Search for the cell housing the specified text and yield its [x, y] center coordinate. 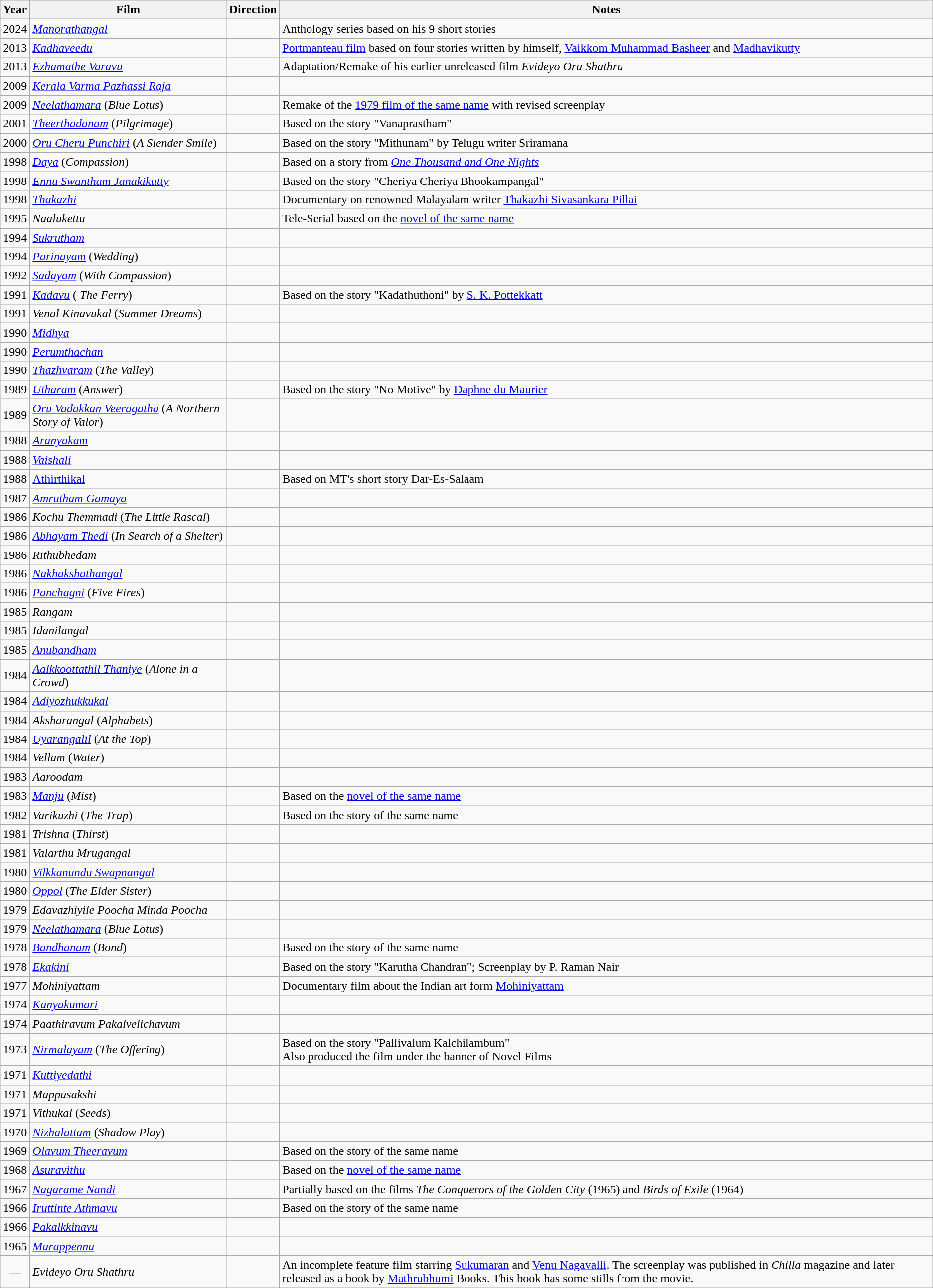
Oru Cheru Punchiri (A Slender Smile) [128, 143]
2024 [15, 29]
Based on MT's short story Dar-Es-Salaam [606, 479]
Perumthachan [128, 352]
Oppol (The Elder Sister) [128, 891]
Asuravithu [128, 1170]
Valarthu Mrugangal [128, 853]
Portmanteau film based on four stories written by himself, Vaikkom Muhammad Basheer and Madhavikutty [606, 48]
1973 [15, 1049]
Remake of the 1979 film of the same name with revised screenplay [606, 105]
Oru Vadakkan Veeragatha (A Northern Story of Valor) [128, 415]
Iruttinte Athmavu [128, 1208]
Olavum Theeravum [128, 1151]
Aksharangal (Alphabets) [128, 720]
Sadayam (With Compassion) [128, 276]
Bandhanam (Bond) [128, 948]
Vilkkanundu Swapnangal [128, 872]
Tele-Serial based on the novel of the same name [606, 218]
Uyarangalil (At the Top) [128, 739]
Adaptation/Remake of his earlier unreleased film Evideyo Oru Shathru [606, 67]
Direction [253, 10]
Evideyo Oru Shathru [128, 1272]
Aaroodam [128, 777]
Kadhaveedu [128, 48]
Year [15, 10]
Vaishali [128, 460]
1987 [15, 498]
Aranyakam [128, 441]
1977 [15, 986]
1968 [15, 1170]
1982 [15, 815]
Naalukettu [128, 218]
Based on the story "No Motive" by Daphne du Maurier [606, 389]
— [15, 1272]
Adiyozhukkukal [128, 701]
Notes [606, 10]
Partially based on the films The Conquerors of the Golden City (1965) and Birds of Exile (1964) [606, 1189]
Paathiravum Pakalvelichavum [128, 1024]
Utharam (Answer) [128, 389]
Documentary film about the Indian art form Mohiniyattam [606, 986]
Midhya [128, 333]
Vellam (Water) [128, 758]
Amrutham Gamaya [128, 498]
2001 [15, 124]
Abhayam Thedi (In Search of a Shelter) [128, 536]
Kanyakumari [128, 1005]
1992 [15, 276]
Parinayam (Wedding) [128, 257]
Based on the story "Mithunam" by Telugu writer Sriramana [606, 143]
Manorathangal [128, 29]
Anubandham [128, 650]
Manju (Mist) [128, 796]
Edavazhiyile Poocha Minda Poocha [128, 910]
Based on the story "Cheriya Cheriya Bhookampangal" [606, 181]
Athirthikal [128, 479]
Rangam [128, 612]
Based on a story from One Thousand and One Nights [606, 162]
Daya (Compassion) [128, 162]
Ekakini [128, 967]
Kadavu ( The Ferry) [128, 295]
Kerala Varma Pazhassi Raja [128, 86]
Kochu Themmadi (The Little Rascal) [128, 517]
1995 [15, 218]
Nizhalattam (Shadow Play) [128, 1132]
1967 [15, 1189]
Based on the story "Vanaprastham" [606, 124]
Panchagni (Five Fires) [128, 593]
Kuttiyedathi [128, 1075]
Anthology series based on his 9 short stories [606, 29]
Based on the story "Pallivalum Kalchilambum"Also produced the film under the banner of Novel Films [606, 1049]
Aalkkoottathil Thaniye (Alone in a Crowd) [128, 675]
Rithubhedam [128, 555]
Theerthadanam (Pilgrimage) [128, 124]
Sukrutham [128, 238]
1965 [15, 1246]
Nakhakshathangal [128, 574]
1969 [15, 1151]
Trishna (Thirst) [128, 834]
Film [128, 10]
Based on the story "Karutha Chandran"; Screenplay by P. Raman Nair [606, 967]
Nirmalayam (The Offering) [128, 1049]
Ezhamathe Varavu [128, 67]
Documentary on renowned Malayalam writer Thakazhi Sivasankara Pillai [606, 199]
Mohiniyattam [128, 986]
Venal Kinavukal (Summer Dreams) [128, 314]
2000 [15, 143]
Based on the story "Kadathuthoni" by S. K. Pottekkatt [606, 295]
Thakazhi [128, 199]
Ennu Swantham Janakikutty [128, 181]
Pakalkkinavu [128, 1227]
Thazhvaram (The Valley) [128, 370]
Idanilangal [128, 631]
Murappennu [128, 1246]
Vithukal (Seeds) [128, 1113]
Varikuzhi (The Trap) [128, 815]
1970 [15, 1132]
Mappusakshi [128, 1094]
Nagarame Nandi [128, 1189]
